Search for the cell housing the specified text and yield its (x, y) center coordinate. 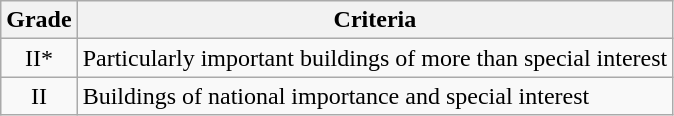
II* (39, 58)
Particularly important buildings of more than special interest (375, 58)
Buildings of national importance and special interest (375, 96)
Criteria (375, 20)
II (39, 96)
Grade (39, 20)
